Scan for the cell matching the given text and deliver its (x, y) coordinate at center. 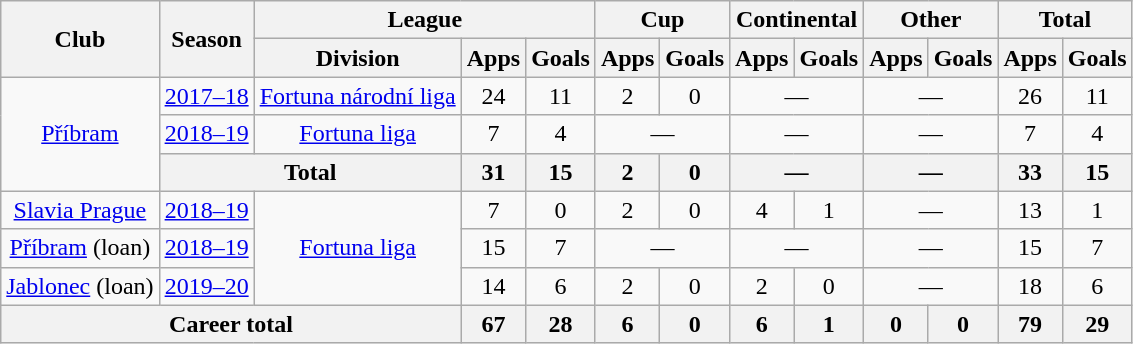
Jablonec (loan) (80, 286)
Slavia Prague (80, 210)
Club (80, 39)
Season (206, 39)
28 (561, 324)
Continental (797, 20)
Příbram (loan) (80, 248)
14 (493, 286)
Other (931, 20)
18 (1030, 286)
79 (1030, 324)
Career total (231, 324)
Fortuna národní liga (358, 96)
26 (1030, 96)
33 (1030, 172)
13 (1030, 210)
League (424, 20)
24 (493, 96)
67 (493, 324)
Division (358, 58)
Cup (662, 20)
2017–18 (206, 96)
31 (493, 172)
2019–20 (206, 286)
29 (1097, 324)
Příbram (80, 134)
